Find where the given text appears and provide that cell's center as (x, y) coordinate. 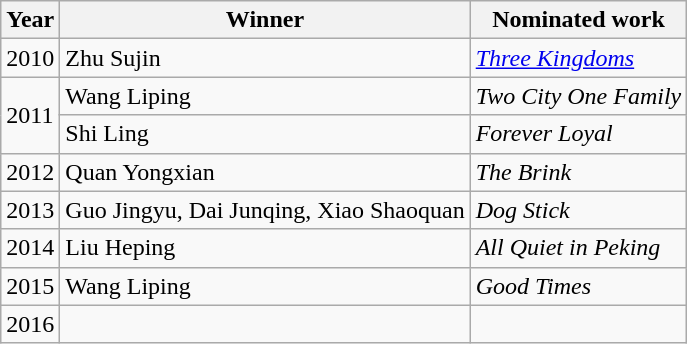
Forever Loyal (578, 134)
2015 (30, 286)
Liu Heping (265, 248)
Year (30, 20)
All Quiet in Peking (578, 248)
Two City One Family (578, 96)
Zhu Sujin (265, 58)
Nominated work (578, 20)
Shi Ling (265, 134)
2016 (30, 324)
2012 (30, 172)
Quan Yongxian (265, 172)
Winner (265, 20)
Dog Stick (578, 210)
Three Kingdoms (578, 58)
2014 (30, 248)
2011 (30, 115)
The Brink (578, 172)
Guo Jingyu, Dai Junqing, Xiao Shaoquan (265, 210)
Good Times (578, 286)
2013 (30, 210)
2010 (30, 58)
